Return [X, Y] of the center of cell containing provided text 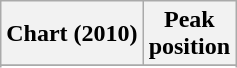
Peak position [189, 34]
Chart (2010) [72, 34]
